Find where the given text appears and provide that cell's center as [x, y] coordinate. 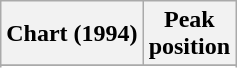
Chart (1994) [72, 34]
Peakposition [189, 34]
